Provide the (x, y) coordinate of the cell's center where the given text is located.  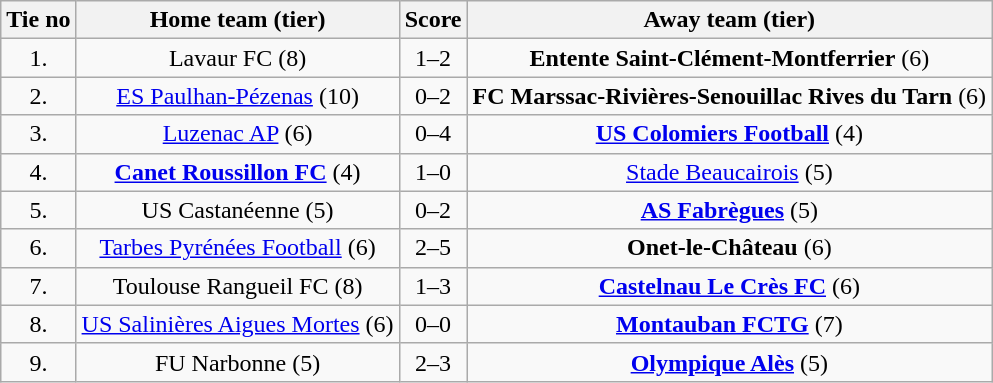
Canet Roussillon FC (4) (238, 172)
Montauban FCTG (7) (730, 324)
Score (433, 20)
US Salinières Aigues Mortes (6) (238, 324)
4. (38, 172)
Tie no (38, 20)
1–3 (433, 286)
Entente Saint-Clément-Montferrier (6) (730, 58)
7. (38, 286)
Olympique Alès (5) (730, 362)
0–0 (433, 324)
ES Paulhan-Pézenas (10) (238, 96)
AS Fabrègues (5) (730, 210)
0–4 (433, 134)
US Castanéenne (5) (238, 210)
3. (38, 134)
2. (38, 96)
Away team (tier) (730, 20)
Stade Beaucairois (5) (730, 172)
1–0 (433, 172)
2–3 (433, 362)
1–2 (433, 58)
2–5 (433, 248)
Home team (tier) (238, 20)
FC Marssac-Rivières-Senouillac Rives du Tarn (6) (730, 96)
1. (38, 58)
Onet-le-Château (6) (730, 248)
FU Narbonne (5) (238, 362)
Castelnau Le Crès FC (6) (730, 286)
9. (38, 362)
6. (38, 248)
Toulouse Rangueil FC (8) (238, 286)
Lavaur FC (8) (238, 58)
5. (38, 210)
Luzenac AP (6) (238, 134)
Tarbes Pyrénées Football (6) (238, 248)
8. (38, 324)
US Colomiers Football (4) (730, 134)
